Extract the (x, y) coordinate from the center of the cell holding the provided text.  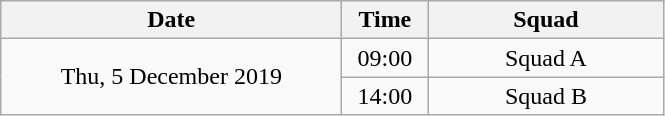
Squad B (546, 96)
Time (385, 20)
Date (172, 20)
Squad A (546, 58)
09:00 (385, 58)
14:00 (385, 96)
Thu, 5 December 2019 (172, 77)
Squad (546, 20)
